Provide the [X, Y] coordinate of the cell's center where the given text is located.  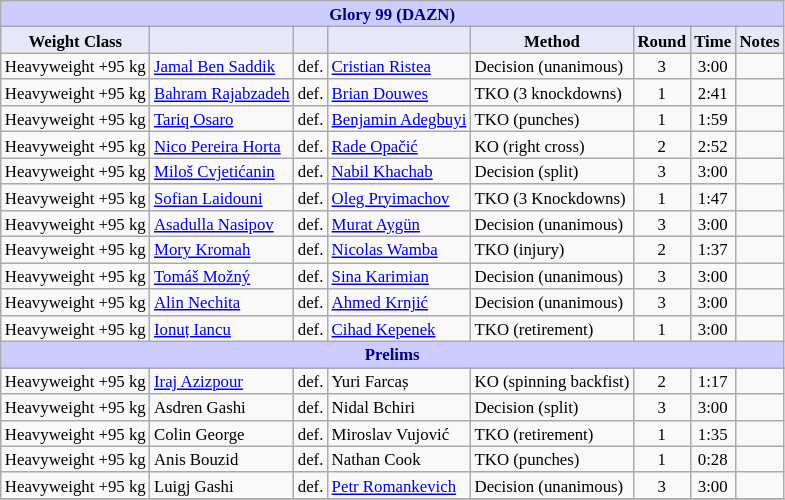
Cihad Kepenek [398, 328]
2:52 [712, 145]
Asadulla Nasipov [222, 224]
TKO (3 knockdowns) [552, 93]
Round [662, 40]
Cristian Ristea [398, 66]
Sofian Laidouni [222, 197]
Prelims [392, 355]
0:28 [712, 459]
1:47 [712, 197]
KO (spinning backfist) [552, 381]
1:59 [712, 119]
Benjamin Adegbuyi [398, 119]
Ahmed Krnjić [398, 302]
Iraj Azizpour [222, 381]
Bahram Rajabzadeh [222, 93]
1:17 [712, 381]
Alin Nechita [222, 302]
Yuri Farcaș [398, 381]
KO (right cross) [552, 145]
Weight Class [76, 40]
Miroslav Vujović [398, 433]
Luigj Gashi [222, 486]
Nicolas Wamba [398, 250]
Time [712, 40]
Nico Pereira Horta [222, 145]
Nidal Bchiri [398, 407]
Brian Douwes [398, 93]
TKO (injury) [552, 250]
Miloš Cvjetićanin [222, 171]
2:41 [712, 93]
Petr Romankevich [398, 486]
Rade Opačić [398, 145]
1:37 [712, 250]
Method [552, 40]
Murat Aygün [398, 224]
Nabil Khachab [398, 171]
Oleg Pryimachov [398, 197]
Notes [759, 40]
Asdren Gashi [222, 407]
Jamal Ben Saddik [222, 66]
Ionuț Iancu [222, 328]
Anis Bouzid [222, 459]
Colin George [222, 433]
Nathan Cook [398, 459]
Tomáš Možný [222, 276]
1:35 [712, 433]
TKO (3 Knockdowns) [552, 197]
Tariq Osaro [222, 119]
Glory 99 (DAZN) [392, 14]
Mory Kromah [222, 250]
Sina Karimian [398, 276]
